Scan for the cell matching the given text and deliver its (x, y) coordinate at center. 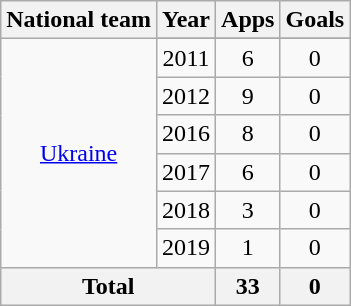
Year (186, 20)
8 (248, 134)
2016 (186, 134)
2011 (186, 58)
1 (248, 248)
2018 (186, 210)
2012 (186, 96)
3 (248, 210)
National team (79, 20)
Goals (315, 20)
2017 (186, 172)
33 (248, 286)
Apps (248, 20)
Total (108, 286)
2019 (186, 248)
Ukraine (79, 153)
9 (248, 96)
